Provide the (X, Y) coordinate of the cell's center where the given text is located.  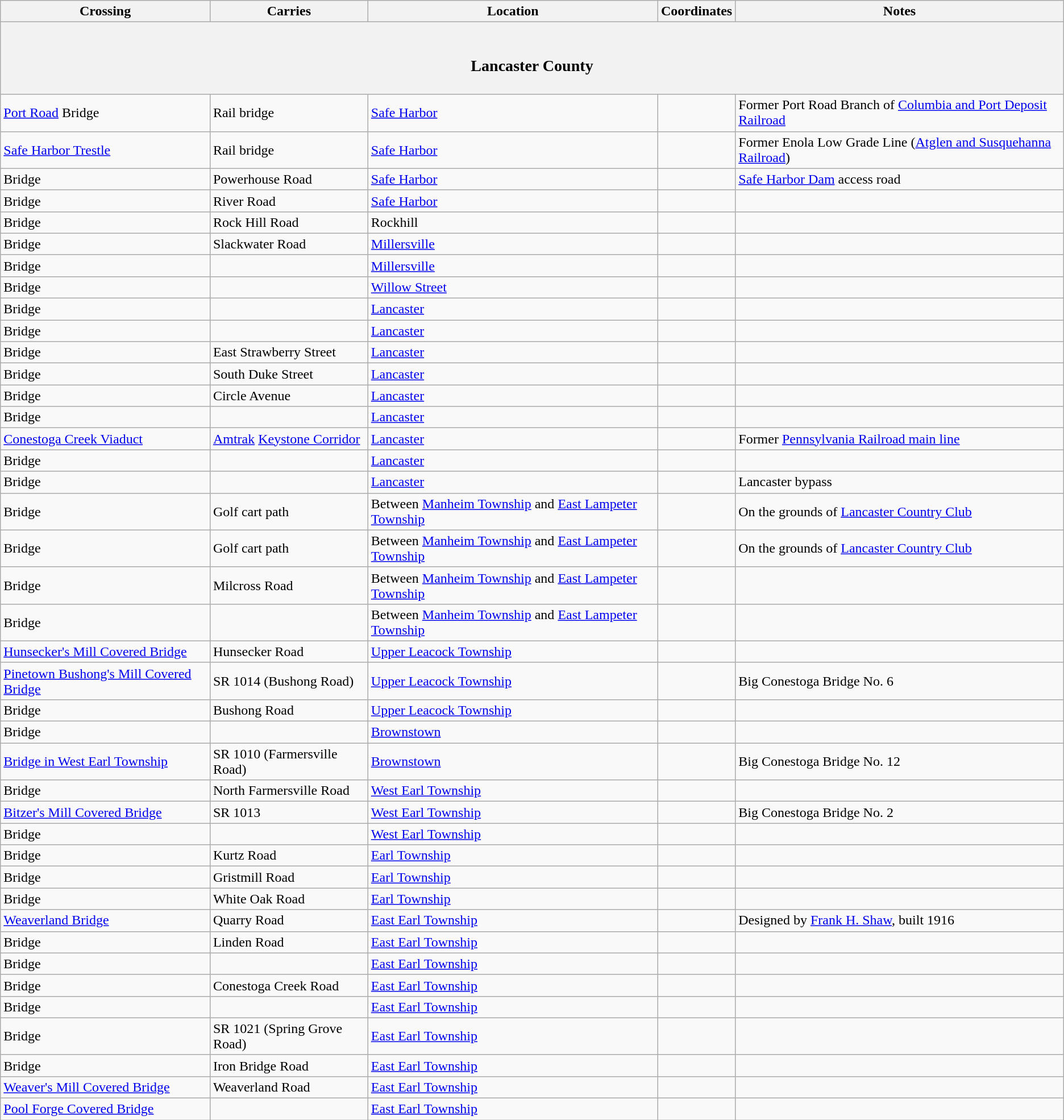
Powerhouse Road (289, 179)
Former Port Road Branch of Columbia and Port Deposit Railroad (900, 113)
Designed by Frank H. Shaw, built 1916 (900, 920)
Notes (900, 11)
White Oak Road (289, 899)
Weaverland Bridge (106, 920)
Rockhill (513, 222)
South Duke Street (289, 374)
Hunsecker's Mill Covered Bridge (106, 652)
Big Conestoga Bridge No. 2 (900, 812)
Willow Street (513, 287)
River Road (289, 201)
Safe Harbor Trestle (106, 150)
Bitzer's Mill Covered Bridge (106, 812)
Bushong Road (289, 710)
Gristmill Road (289, 877)
Rock Hill Road (289, 222)
Kurtz Road (289, 856)
Pool Forge Covered Bridge (106, 1109)
Big Conestoga Bridge No. 6 (900, 681)
Coordinates (696, 11)
Pinetown Bushong's Mill Covered Bridge (106, 681)
Lancaster County (532, 58)
Hunsecker Road (289, 652)
Carries (289, 11)
Circle Avenue (289, 396)
Weaver's Mill Covered Bridge (106, 1087)
Former Enola Low Grade Line (Atglen and Susquehanna Railroad) (900, 150)
Weaverland Road (289, 1087)
Iron Bridge Road (289, 1065)
SR 1013 (289, 812)
North Farmersville Road (289, 791)
Big Conestoga Bridge No. 12 (900, 762)
East Strawberry Street (289, 352)
Amtrak Keystone Corridor (289, 439)
SR 1014 (Bushong Road) (289, 681)
SR 1010 (Farmersville Road) (289, 762)
SR 1021 (Spring Grove Road) (289, 1036)
Conestoga Creek Road (289, 985)
Linden Road (289, 942)
Milcross Road (289, 586)
Safe Harbor Dam access road (900, 179)
Bridge in West Earl Township (106, 762)
Port Road Bridge (106, 113)
Conestoga Creek Viaduct (106, 439)
Former Pennsylvania Railroad main line (900, 439)
Location (513, 11)
Lancaster bypass (900, 482)
Slackwater Road (289, 244)
Crossing (106, 11)
Quarry Road (289, 920)
